From the cell containing the given text, extract its center point as [X, Y] coordinate. 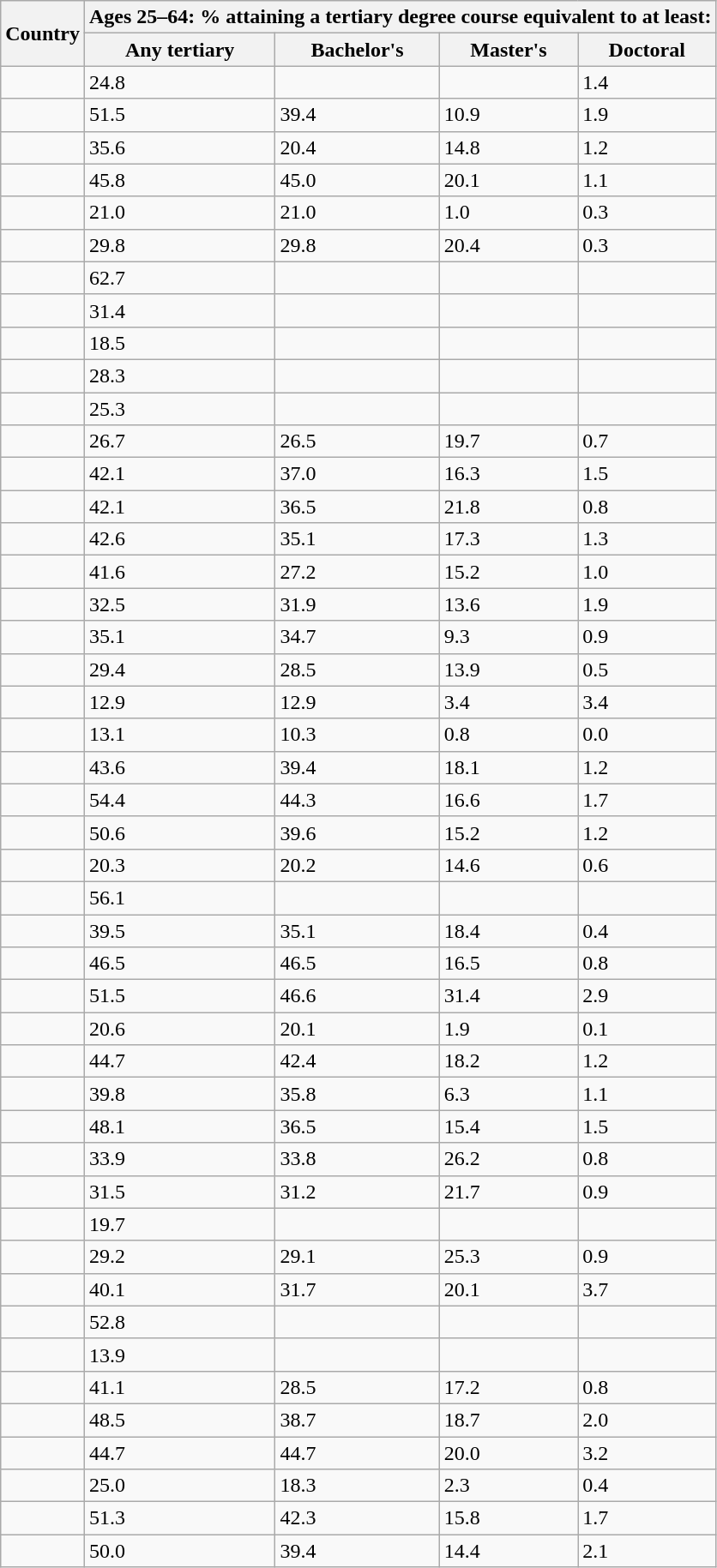
18.5 [179, 343]
26.7 [179, 442]
17.3 [508, 539]
52.8 [179, 1322]
31.7 [357, 1289]
41.6 [179, 572]
48.1 [179, 1126]
3.7 [647, 1289]
29.4 [179, 670]
26.2 [508, 1159]
44.3 [357, 800]
35.6 [179, 147]
16.5 [508, 964]
43.6 [179, 767]
50.6 [179, 832]
33.9 [179, 1159]
13.1 [179, 735]
26.5 [357, 442]
Ages 25–64: % attaining a tertiary degree course equivalent to at least: [400, 17]
39.5 [179, 930]
38.7 [357, 1420]
15.4 [508, 1126]
41.1 [179, 1387]
14.4 [508, 1551]
54.4 [179, 800]
10.3 [357, 735]
56.1 [179, 898]
18.7 [508, 1420]
20.2 [357, 865]
37.0 [357, 474]
40.1 [179, 1289]
42.4 [357, 1061]
Any tertiary [179, 50]
45.8 [179, 180]
31.5 [179, 1192]
18.2 [508, 1061]
Country [43, 33]
45.0 [357, 180]
17.2 [508, 1387]
0.7 [647, 442]
42.3 [357, 1518]
25.0 [179, 1486]
13.6 [508, 604]
29.2 [179, 1257]
Bachelor's [357, 50]
18.1 [508, 767]
46.6 [357, 996]
2.0 [647, 1420]
16.6 [508, 800]
28.3 [179, 375]
14.8 [508, 147]
9.3 [508, 637]
62.7 [179, 278]
1.4 [647, 82]
20.0 [508, 1453]
0.1 [647, 1029]
18.3 [357, 1486]
15.8 [508, 1518]
39.6 [357, 832]
29.1 [357, 1257]
21.8 [508, 507]
18.4 [508, 930]
50.0 [179, 1551]
2.9 [647, 996]
0.6 [647, 865]
6.3 [508, 1094]
39.8 [179, 1094]
27.2 [357, 572]
20.6 [179, 1029]
14.6 [508, 865]
24.8 [179, 82]
35.8 [357, 1094]
31.2 [357, 1192]
48.5 [179, 1420]
21.7 [508, 1192]
Master's [508, 50]
3.2 [647, 1453]
Doctoral [647, 50]
16.3 [508, 474]
0.5 [647, 670]
34.7 [357, 637]
33.8 [357, 1159]
2.1 [647, 1551]
20.3 [179, 865]
1.3 [647, 539]
10.9 [508, 115]
0.0 [647, 735]
51.3 [179, 1518]
2.3 [508, 1486]
31.9 [357, 604]
32.5 [179, 604]
42.6 [179, 539]
